Find where the given text appears and provide that cell's center as (x, y) coordinate. 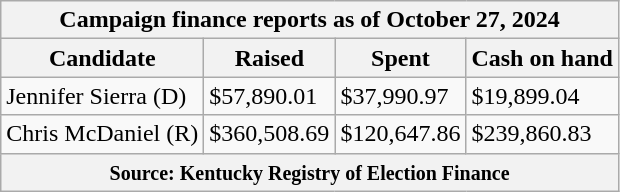
$19,899.04 (542, 96)
$120,647.86 (400, 134)
Chris McDaniel (R) (102, 134)
Campaign finance reports as of October 27, 2024 (310, 20)
$360,508.69 (270, 134)
Jennifer Sierra (D) (102, 96)
Cash on hand (542, 58)
Source: Kentucky Registry of Election Finance (310, 172)
Raised (270, 58)
$57,890.01 (270, 96)
$37,990.97 (400, 96)
Candidate (102, 58)
Spent (400, 58)
$239,860.83 (542, 134)
